Search for the cell housing the specified text and yield its [X, Y] center coordinate. 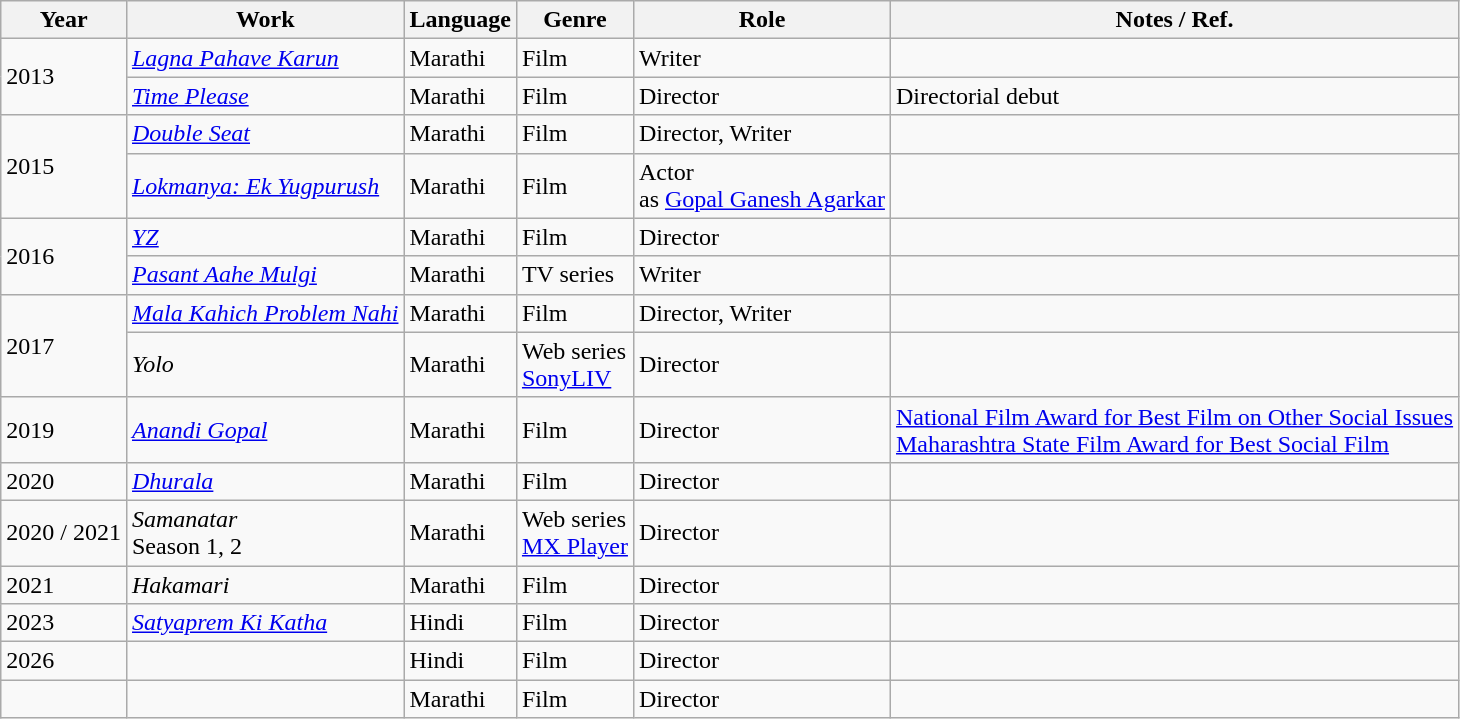
Anandi Gopal [265, 430]
2020 / 2021 [64, 532]
Genre [574, 20]
2013 [64, 77]
National Film Award for Best Film on Other Social IssuesMaharashtra State Film Award for Best Social Film [1174, 430]
Pasant Aahe Mulgi [265, 275]
Hakamari [265, 585]
Satyaprem Ki Katha [265, 623]
2015 [64, 166]
Year [64, 20]
TV series [574, 275]
Web series SonyLIV [574, 364]
2023 [64, 623]
Samanatar Season 1, 2 [265, 532]
Actor as Gopal Ganesh Agarkar [762, 186]
Time Please [265, 96]
Dhurala [265, 481]
2016 [64, 256]
Yolo [265, 364]
Double Seat [265, 134]
Lokmanya: Ek Yugpurush [265, 186]
Role [762, 20]
2020 [64, 481]
2019 [64, 430]
Directorial debut [1174, 96]
YZ [265, 237]
Language [460, 20]
2021 [64, 585]
Lagna Pahave Karun [265, 58]
Notes / Ref. [1174, 20]
Mala Kahich Problem Nahi [265, 313]
2026 [64, 661]
2017 [64, 346]
Web series MX Player [574, 532]
Work [265, 20]
